From the cell containing the given text, extract its center point as [x, y] coordinate. 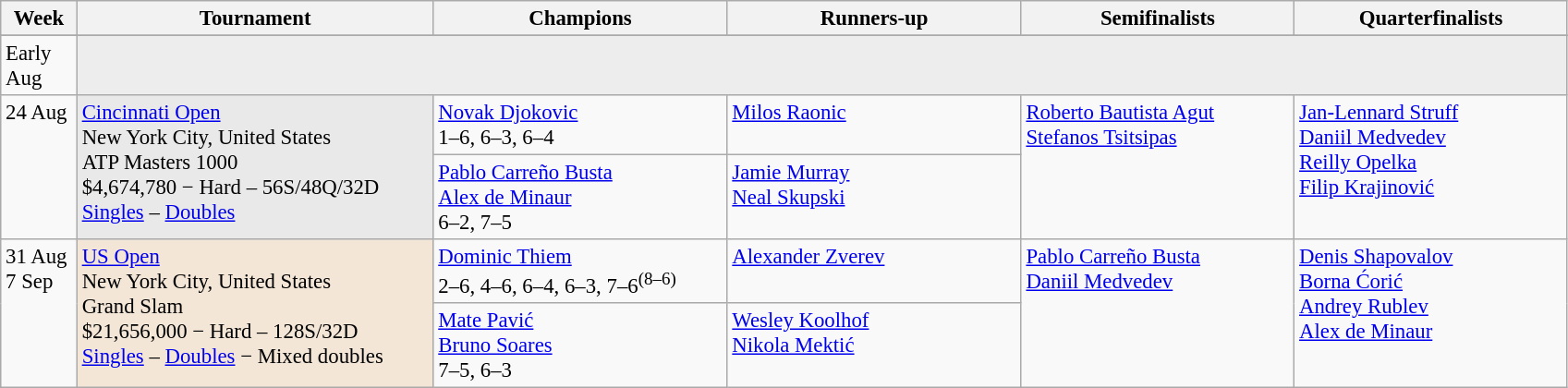
US Open New York City, United StatesGrand Slam$21,656,000 − Hard – 128S/32DSingles – Doubles − Mixed doubles [255, 314]
Jan-Lennard Struff Daniil Medvedev Reilly Opelka Filip Krajinović [1431, 167]
Pablo Carreño Busta Alex de Minaur6–2, 7–5 [580, 198]
24 Aug [39, 167]
Semifinalists [1158, 18]
Week [39, 18]
Pablo Carreño Busta Daniil Medvedev [1158, 314]
Champions [580, 18]
Denis Shapovalov Borna Ćorić Andrey Rublev Alex de Minaur [1431, 314]
Jamie Murray Neal Skupski [874, 198]
Cincinnati Open New York City, United StatesATP Masters 1000$4,674,780 − Hard – 56S/48Q/32DSingles – Doubles [255, 167]
Milos Raonic [874, 126]
Runners-up [874, 18]
Mate Pavić Bruno Soares7–5, 6–3 [580, 346]
Early Aug [39, 67]
Dominic Thiem2–6, 4–6, 6–4, 6–3, 7–6(8–6) [580, 272]
Quarterfinalists [1431, 18]
Novak Djokovic1–6, 6–3, 6–4 [580, 126]
Wesley Koolhof Nikola Mektić [874, 346]
Alexander Zverev [874, 272]
31 Aug7 Sep [39, 314]
Tournament [255, 18]
Roberto Bautista Agut Stefanos Tsitsipas [1158, 167]
